Provide the [X, Y] coordinate of the cell's center where the given text is located.  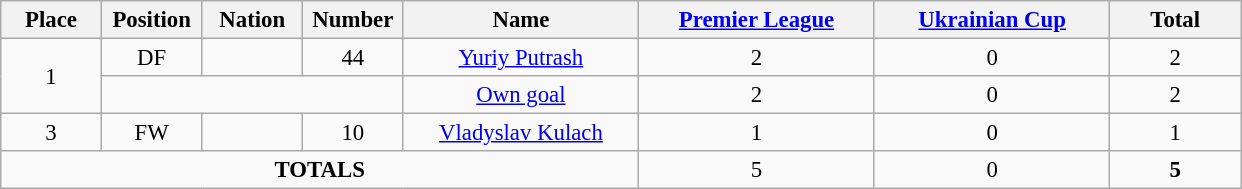
TOTALS [320, 170]
Ukrainian Cup [992, 20]
Own goal [521, 95]
Number [354, 20]
Vladyslav Kulach [521, 133]
Place [52, 20]
DF [152, 58]
3 [52, 133]
FW [152, 133]
Nation [252, 20]
Position [152, 20]
Total [1176, 20]
10 [354, 133]
Name [521, 20]
Yuriy Putrash [521, 58]
Premier League [757, 20]
44 [354, 58]
